Output the (X, Y) coordinate of the center of the cell containing the given text.  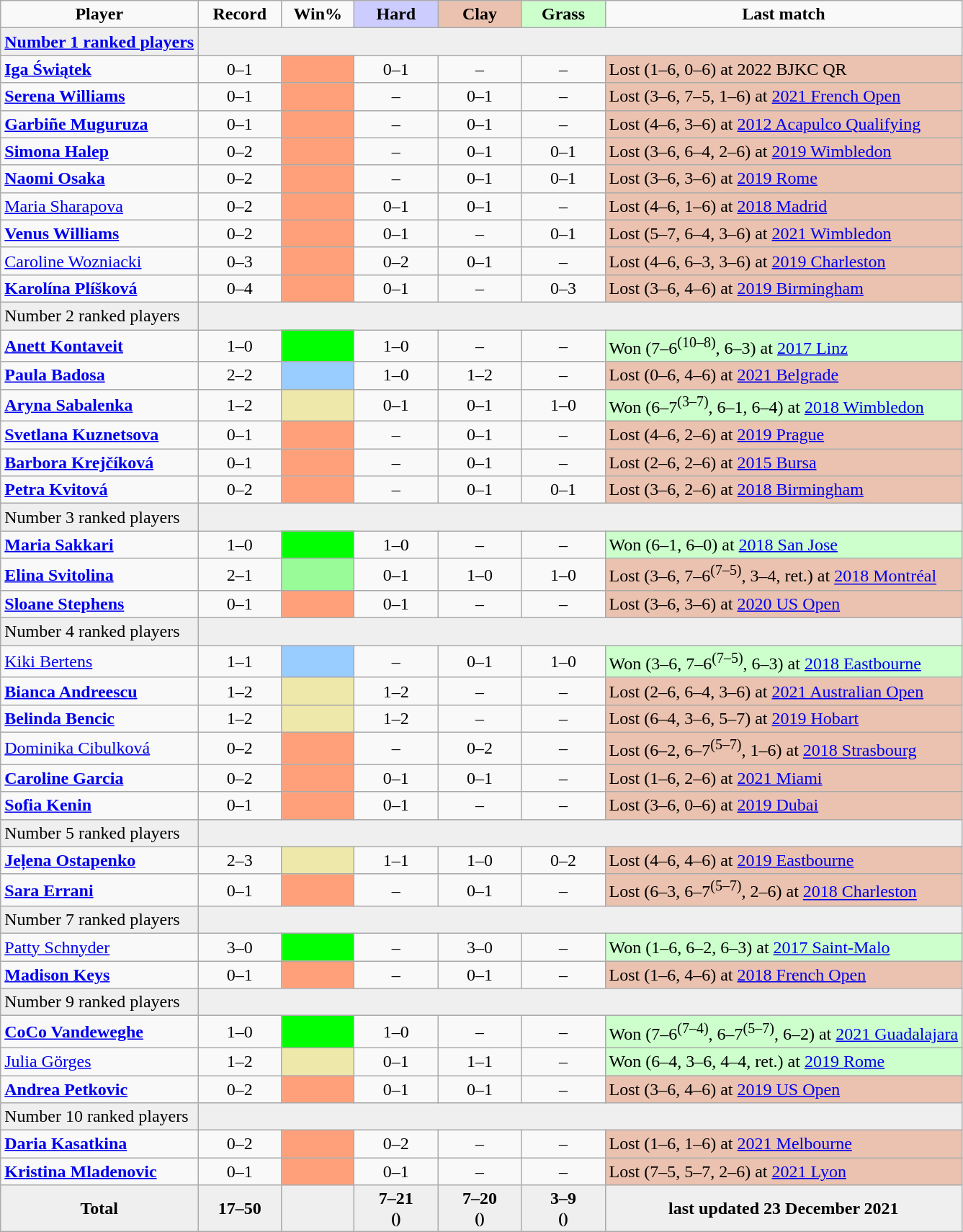
Lost (7–5, 5–7, 2–6) at 2021 Lyon (784, 1171)
2–3 (240, 860)
Last match (784, 14)
Won (7–6(10–8), 6–3) at 2017 Linz (784, 346)
Jeļena Ostapenko (99, 860)
Paula Badosa (99, 375)
Lost (6–4, 3–6, 5–7) at 2019 Hobart (784, 718)
7–20 () (480, 1209)
Dominika Cibulková (99, 748)
Grass (563, 14)
Elina Svitolina (99, 575)
Lost (3–6, 4–6) at 2019 Birmingham (784, 288)
Iga Świątek (99, 69)
Sloane Stephens (99, 604)
Julia Görges (99, 1062)
Lost (3–6, 7–5, 1–6) at 2021 French Open (784, 97)
Barbora Krejčíková (99, 463)
Maria Sakkari (99, 545)
Simona Halep (99, 151)
Lost (1–6, 0–6) at 2022 BJKC QR (784, 69)
Number 2 ranked players (99, 316)
Won (6–1, 6–0) at 2018 San Jose (784, 545)
7–21 () (396, 1209)
Lost (1–6, 4–6) at 2018 French Open (784, 975)
Won (6–4, 3–6, 4–4, ret.) at 2019 Rome (784, 1062)
Naomi Osaka (99, 179)
Lost (4–6, 1–6) at 2018 Madrid (784, 206)
Lost (1–6, 2–6) at 2021 Miami (784, 778)
CoCo Vandeweghe (99, 1032)
Lost (2–6, 6–4, 3–6) at 2021 Australian Open (784, 691)
Number 7 ranked players (99, 920)
Lost (4–6, 6–3, 3–6) at 2019 Charleston (784, 261)
Venus Williams (99, 233)
Lost (1–6, 1–6) at 2021 Melbourne (784, 1144)
17–50 (240, 1209)
Kristina Mladenovic (99, 1171)
Patty Schnyder (99, 947)
Number 9 ranked players (99, 1002)
Anett Kontaveit (99, 346)
Petra Kvitová (99, 490)
Lost (3–6, 3–6) at 2019 Rome (784, 179)
Lost (4–6, 4–6) at 2019 Eastbourne (784, 860)
Hard (396, 14)
Number 3 ranked players (99, 517)
Kiki Bertens (99, 661)
Won (6–7(3–7), 6–1, 6–4) at 2018 Wimbledon (784, 405)
Caroline Wozniacki (99, 261)
Madison Keys (99, 975)
Karolína Plíšková (99, 288)
2–1 (240, 575)
0–4 (240, 288)
Number 5 ranked players (99, 833)
Clay (480, 14)
Win% (318, 14)
Player (99, 14)
Lost (0–6, 4–6) at 2021 Belgrade (784, 375)
Lost (3–6, 7–6(7–5), 3–4, ret.) at 2018 Montréal (784, 575)
Bianca Andreescu (99, 691)
Aryna Sabalenka (99, 405)
Andrea Petkovic (99, 1089)
Maria Sharapova (99, 206)
2–2 (240, 375)
Lost (2–6, 2–6) at 2015 Bursa (784, 463)
Garbiñe Muguruza (99, 124)
Lost (6–2, 6–7(5–7), 1–6) at 2018 Strasbourg (784, 748)
Serena Williams (99, 97)
Number 1 ranked players (99, 42)
Lost (4–6, 2–6) at 2019 Prague (784, 435)
Won (3–6, 7–6(7–5), 6–3) at 2018 Eastbourne (784, 661)
Number 4 ranked players (99, 632)
Lost (3–6, 4–6) at 2019 US Open (784, 1089)
Lost (3–6, 6–4, 2–6) at 2019 Wimbledon (784, 151)
Lost (4–6, 3–6) at 2012 Acapulco Qualifying (784, 124)
Sara Errani (99, 890)
Lost (5–7, 6–4, 3–6) at 2021 Wimbledon (784, 233)
Belinda Bencic (99, 718)
Lost (3–6, 2–6) at 2018 Birmingham (784, 490)
Daria Kasatkina (99, 1144)
Number 10 ranked players (99, 1117)
Won (1–6, 6–2, 6–3) at 2017 Saint-Malo (784, 947)
Lost (3–6, 0–6) at 2019 Dubai (784, 805)
Lost (3–6, 3–6) at 2020 US Open (784, 604)
Total (99, 1209)
Lost (6–3, 6–7(5–7), 2–6) at 2018 Charleston (784, 890)
3–9 () (563, 1209)
Caroline Garcia (99, 778)
Sofia Kenin (99, 805)
Svetlana Kuznetsova (99, 435)
last updated 23 December 2021 (784, 1209)
Won (7–6(7–4), 6–7(5–7), 6–2) at 2021 Guadalajara (784, 1032)
Record (240, 14)
